Detect which cell encompasses the target text, then output its [X, Y] center coordinate. 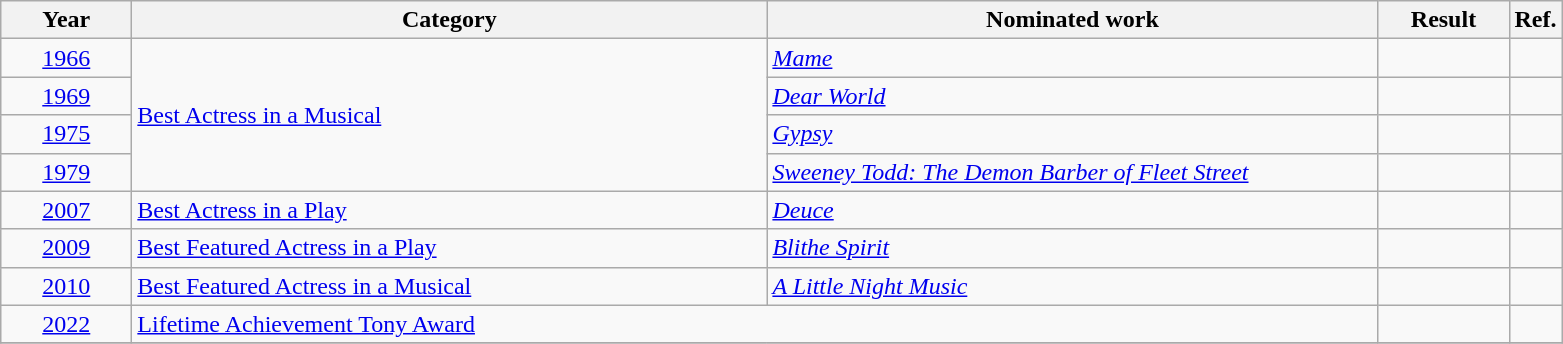
Mame [1072, 58]
Nominated work [1072, 20]
Result [1444, 20]
Best Actress in a Musical [450, 115]
Category [450, 20]
Best Featured Actress in a Musical [450, 286]
Sweeney Todd: The Demon Barber of Fleet Street [1072, 172]
Year [66, 20]
1966 [66, 58]
2007 [66, 210]
1969 [66, 96]
1975 [66, 134]
Ref. [1536, 20]
Blithe Spirit [1072, 248]
2022 [66, 324]
Best Featured Actress in a Play [450, 248]
Best Actress in a Play [450, 210]
Dear World [1072, 96]
A Little Night Music [1072, 286]
2009 [66, 248]
Gypsy [1072, 134]
Lifetime Achievement Tony Award [755, 324]
2010 [66, 286]
Deuce [1072, 210]
1979 [66, 172]
